Search for the cell housing the specified text and yield its [X, Y] center coordinate. 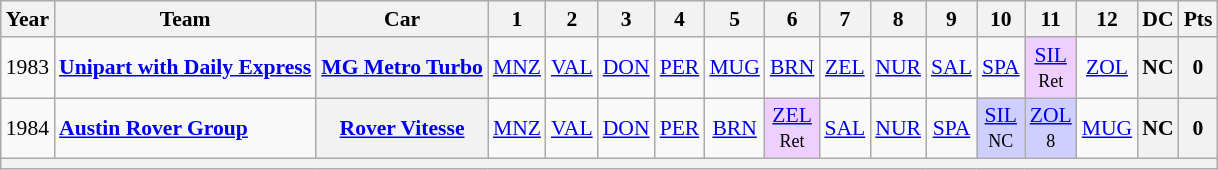
Pts [1198, 19]
2 [572, 19]
Year [28, 19]
5 [734, 19]
SILNC [1001, 128]
1984 [28, 128]
Rover Vitesse [402, 128]
SILRet [1051, 68]
ZOL [1108, 68]
DC [1158, 19]
Austin Rover Group [185, 128]
9 [952, 19]
11 [1051, 19]
10 [1001, 19]
Car [402, 19]
12 [1108, 19]
ZELRet [792, 128]
1 [517, 19]
ZOL8 [1051, 128]
ZEL [844, 68]
MG Metro Turbo [402, 68]
Team [185, 19]
1983 [28, 68]
8 [898, 19]
Unipart with Daily Express [185, 68]
3 [626, 19]
6 [792, 19]
7 [844, 19]
4 [680, 19]
